Determine the [X, Y] coordinate at the center of the cell enclosing the given text.  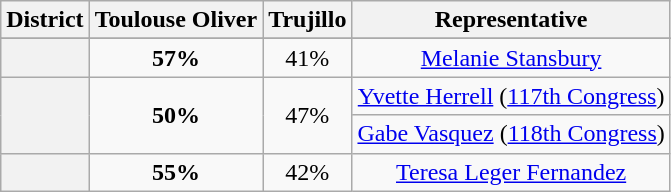
41% [308, 58]
47% [308, 115]
Teresa Leger Fernandez [511, 172]
57% [176, 58]
Yvette Herrell (117th Congress) [511, 96]
50% [176, 115]
District [45, 20]
42% [308, 172]
Representative [511, 20]
Gabe Vasquez (118th Congress) [511, 134]
Trujillo [308, 20]
55% [176, 172]
Toulouse Oliver [176, 20]
Melanie Stansbury [511, 58]
